From the cell containing the given text, extract its center point as [X, Y] coordinate. 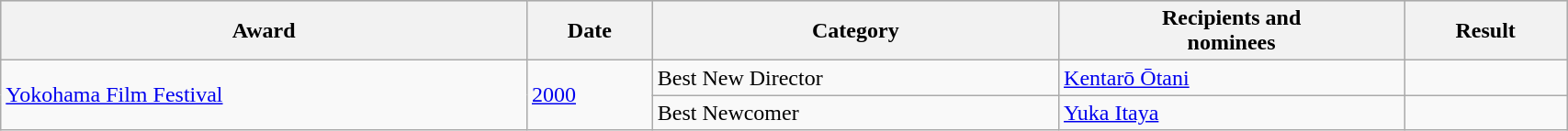
Date [590, 31]
Yokohama Film Festival [265, 95]
Category [855, 31]
Result [1486, 31]
Recipients and nominees [1232, 31]
Best New Director [855, 78]
Kentarō Ōtani [1232, 78]
2000 [590, 95]
Best Newcomer [855, 113]
Yuka Itaya [1232, 113]
Award [265, 31]
